Output the (x, y) coordinate of the center of the cell containing the given text.  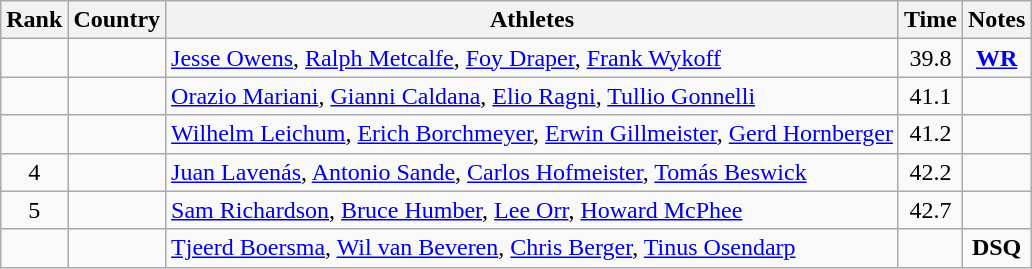
DSQ (996, 248)
Sam Richardson, Bruce Humber, Lee Orr, Howard McPhee (532, 210)
5 (34, 210)
Jesse Owens, Ralph Metcalfe, Foy Draper, Frank Wykoff (532, 58)
39.8 (930, 58)
4 (34, 172)
Time (930, 20)
Athletes (532, 20)
42.7 (930, 210)
Juan Lavenás, Antonio Sande, Carlos Hofmeister, Tomás Beswick (532, 172)
Orazio Mariani, Gianni Caldana, Elio Ragni, Tullio Gonnelli (532, 96)
41.1 (930, 96)
WR (996, 58)
Rank (34, 20)
Country (117, 20)
Notes (996, 20)
Wilhelm Leichum, Erich Borchmeyer, Erwin Gillmeister, Gerd Hornberger (532, 134)
41.2 (930, 134)
42.2 (930, 172)
Tjeerd Boersma, Wil van Beveren, Chris Berger, Tinus Osendarp (532, 248)
